Scan for the cell matching the given text and deliver its [X, Y] coordinate at center. 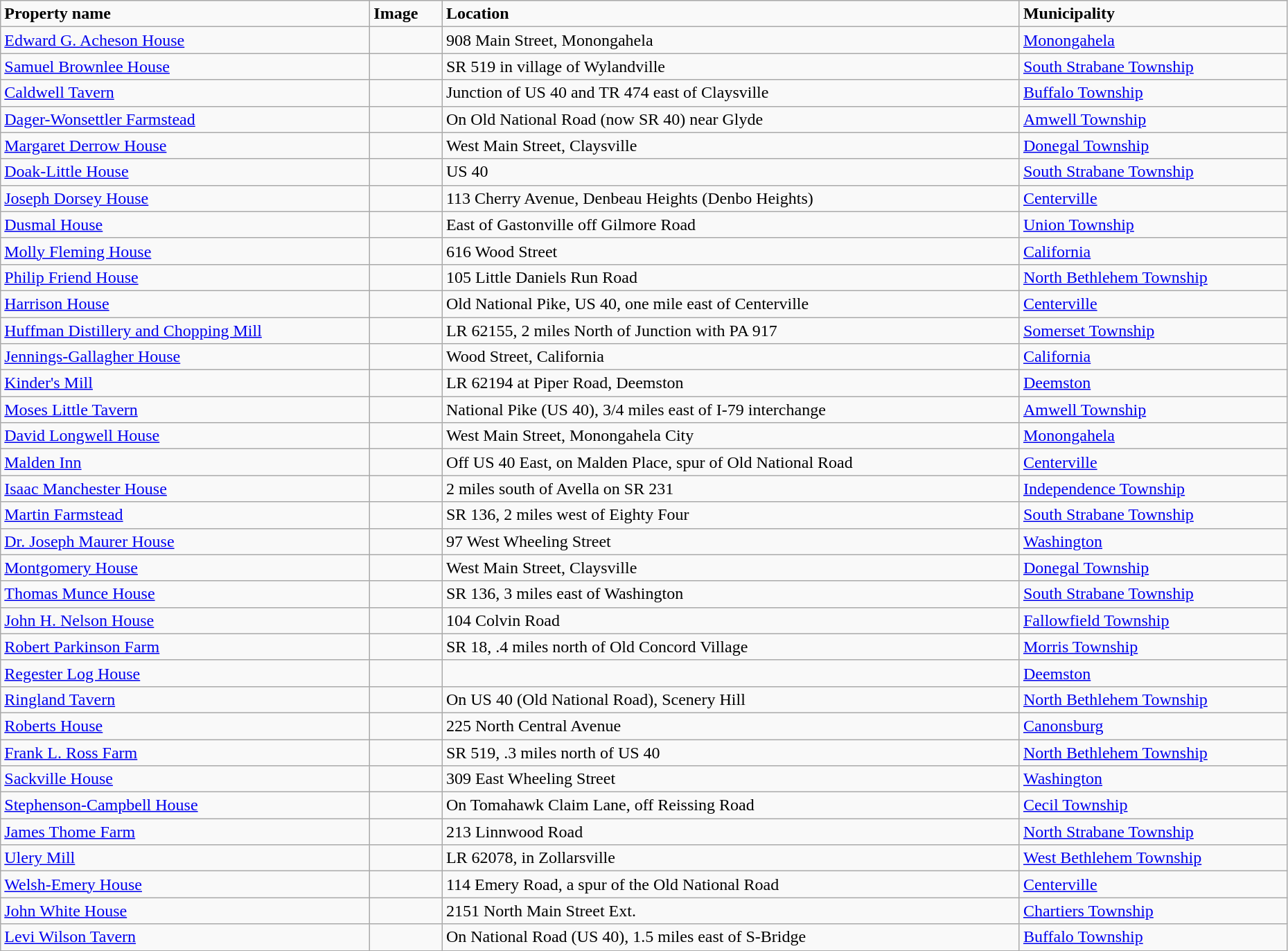
Roberts House [186, 726]
Thomas Munce House [186, 594]
Martin Farmstead [186, 515]
James Thome Farm [186, 832]
97 West Wheeling Street [730, 541]
East of Gastonville off Gilmore Road [730, 225]
SR 136, 2 miles west of Eighty Four [730, 515]
Wood Street, California [730, 357]
David Longwell House [186, 436]
Morris Township [1153, 647]
LR 62155, 2 miles North of Junction with PA 917 [730, 331]
National Pike (US 40), 3/4 miles east of I-79 interchange [730, 410]
On Tomahawk Claim Lane, off Reissing Road [730, 805]
SR 519 in village of Wylandville [730, 67]
Huffman Distillery and Chopping Mill [186, 331]
Canonsburg [1153, 726]
2151 North Main Street Ext. [730, 911]
Chartiers Township [1153, 911]
Location [730, 14]
Sackville House [186, 779]
LR 62194 at Piper Road, Deemston [730, 383]
Old National Pike, US 40, one mile east of Centerville [730, 304]
Malden Inn [186, 462]
225 North Central Avenue [730, 726]
North Strabane Township [1153, 832]
On National Road (US 40), 1.5 miles east of S-Bridge [730, 937]
West Main Street, Monongahela City [730, 436]
Frank L. Ross Farm [186, 752]
SR 18, .4 miles north of Old Concord Village [730, 647]
Off US 40 East, on Malden Place, spur of Old National Road [730, 462]
Margaret Derrow House [186, 146]
Ulery Mill [186, 858]
Dr. Joseph Maurer House [186, 541]
West Bethlehem Township [1153, 858]
Union Township [1153, 225]
LR 62078, in Zollarsville [730, 858]
Caldwell Tavern [186, 93]
616 Wood Street [730, 251]
309 East Wheeling Street [730, 779]
SR 136, 3 miles east of Washington [730, 594]
Property name [186, 14]
113 Cherry Avenue, Denbeau Heights (Denbo Heights) [730, 198]
Moses Little Tavern [186, 410]
Molly Fleming House [186, 251]
Cecil Township [1153, 805]
John H. Nelson House [186, 620]
On Old National Road (now SR 40) near Glyde [730, 119]
Isaac Manchester House [186, 489]
Dager-Wonsettler Farmstead [186, 119]
Welsh-Emery House [186, 884]
Joseph Dorsey House [186, 198]
213 Linnwood Road [730, 832]
Harrison House [186, 304]
Somerset Township [1153, 331]
Dusmal House [186, 225]
104 Colvin Road [730, 620]
Image [406, 14]
US 40 [730, 172]
2 miles south of Avella on SR 231 [730, 489]
Montgomery House [186, 568]
114 Emery Road, a spur of the Old National Road [730, 884]
Jennings-Gallagher House [186, 357]
Robert Parkinson Farm [186, 647]
Doak-Little House [186, 172]
Regester Log House [186, 673]
Stephenson-Campbell House [186, 805]
Independence Township [1153, 489]
Municipality [1153, 14]
John White House [186, 911]
Fallowfield Township [1153, 620]
On US 40 (Old National Road), Scenery Hill [730, 699]
Ringland Tavern [186, 699]
SR 519, .3 miles north of US 40 [730, 752]
Kinder's Mill [186, 383]
Philip Friend House [186, 277]
Edward G. Acheson House [186, 40]
Samuel Brownlee House [186, 67]
Levi Wilson Tavern [186, 937]
908 Main Street, Monongahela [730, 40]
Junction of US 40 and TR 474 east of Claysville [730, 93]
105 Little Daniels Run Road [730, 277]
